Provide the [x, y] coordinate of the cell's center where the given text is located.  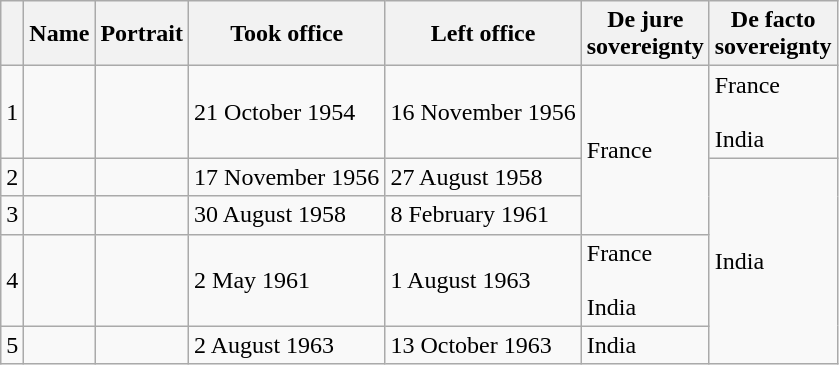
27 August 1958 [483, 177]
Took office [287, 34]
De jure sovereignty [645, 34]
3 [12, 215]
Name [60, 34]
2 August 1963 [287, 345]
1 [12, 112]
2 [12, 177]
30 August 1958 [287, 215]
16 November 1956 [483, 112]
Portrait [142, 34]
17 November 1956 [287, 177]
2 May 1961 [287, 280]
21 October 1954 [287, 112]
De facto sovereignty [773, 34]
France [645, 150]
1 August 1963 [483, 280]
8 February 1961 [483, 215]
4 [12, 280]
13 October 1963 [483, 345]
5 [12, 345]
Left office [483, 34]
